Extract the [X, Y] coordinate from the center of the cell holding the provided text.  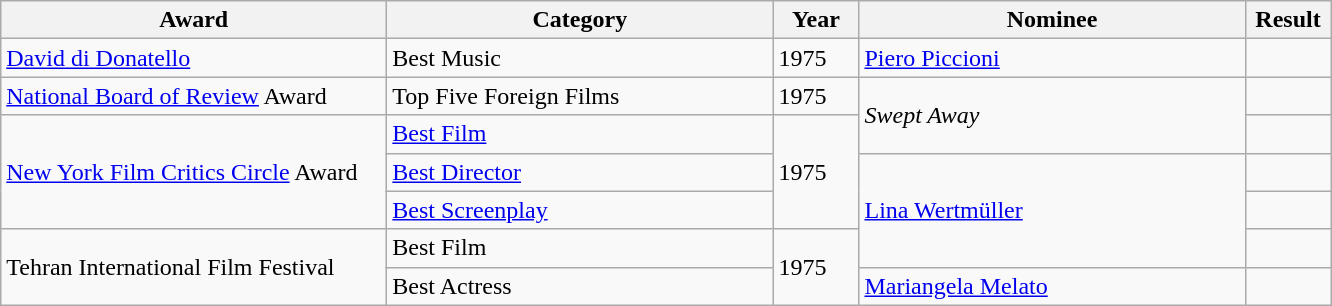
Swept Away [1052, 115]
Result [1288, 20]
National Board of Review Award [194, 96]
New York Film Critics Circle Award [194, 172]
David di Donatello [194, 58]
Award [194, 20]
Mariangela Melato [1052, 286]
Lina Wertmüller [1052, 210]
Tehran International Film Festival [194, 267]
Piero Piccioni [1052, 58]
Best Actress [580, 286]
Top Five Foreign Films [580, 96]
Best Screenplay [580, 210]
Year [816, 20]
Best Music [580, 58]
Best Director [580, 172]
Category [580, 20]
Nominee [1052, 20]
